Detect which cell encompasses the target text, then output its (X, Y) center coordinate. 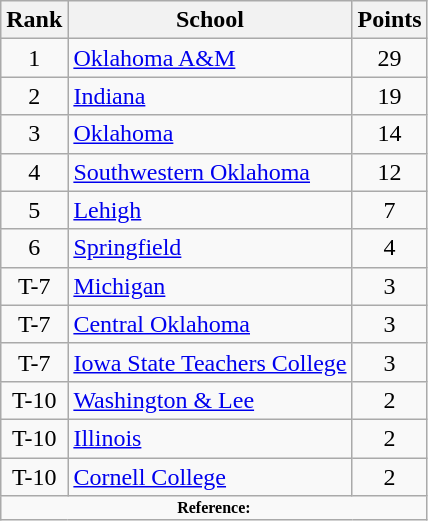
7 (390, 210)
Reference: (214, 508)
Central Oklahoma (210, 324)
Cornell College (210, 477)
14 (390, 134)
29 (390, 58)
Illinois (210, 438)
6 (34, 248)
Oklahoma A&M (210, 58)
Lehigh (210, 210)
5 (34, 210)
Indiana (210, 96)
Iowa State Teachers College (210, 362)
12 (390, 172)
Oklahoma (210, 134)
School (210, 20)
1 (34, 58)
Washington & Lee (210, 400)
Michigan (210, 286)
Rank (34, 20)
Points (390, 20)
Springfield (210, 248)
Southwestern Oklahoma (210, 172)
19 (390, 96)
